Locate the cell with the specified text and output its (X, Y) center coordinate. 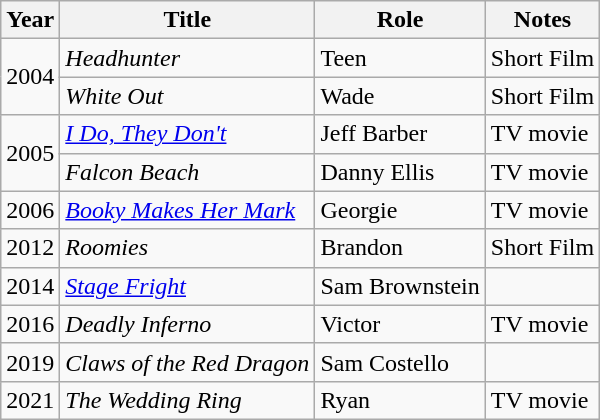
Danny Ellis (400, 172)
2005 (30, 153)
White Out (188, 96)
Sam Brownstein (400, 286)
The Wedding Ring (188, 400)
Notes (542, 20)
I Do, They Don't (188, 134)
2006 (30, 210)
Ryan (400, 400)
Falcon Beach (188, 172)
2019 (30, 362)
Victor (400, 324)
2021 (30, 400)
Stage Fright (188, 286)
Teen (400, 58)
Year (30, 20)
Booky Makes Her Mark (188, 210)
2016 (30, 324)
2012 (30, 248)
Role (400, 20)
Roomies (188, 248)
Claws of the Red Dragon (188, 362)
2004 (30, 77)
Headhunter (188, 58)
Georgie (400, 210)
Deadly Inferno (188, 324)
Brandon (400, 248)
2014 (30, 286)
Sam Costello (400, 362)
Jeff Barber (400, 134)
Title (188, 20)
Wade (400, 96)
